Return the [x, y] coordinate for the center point of the cell that contains the specified text.  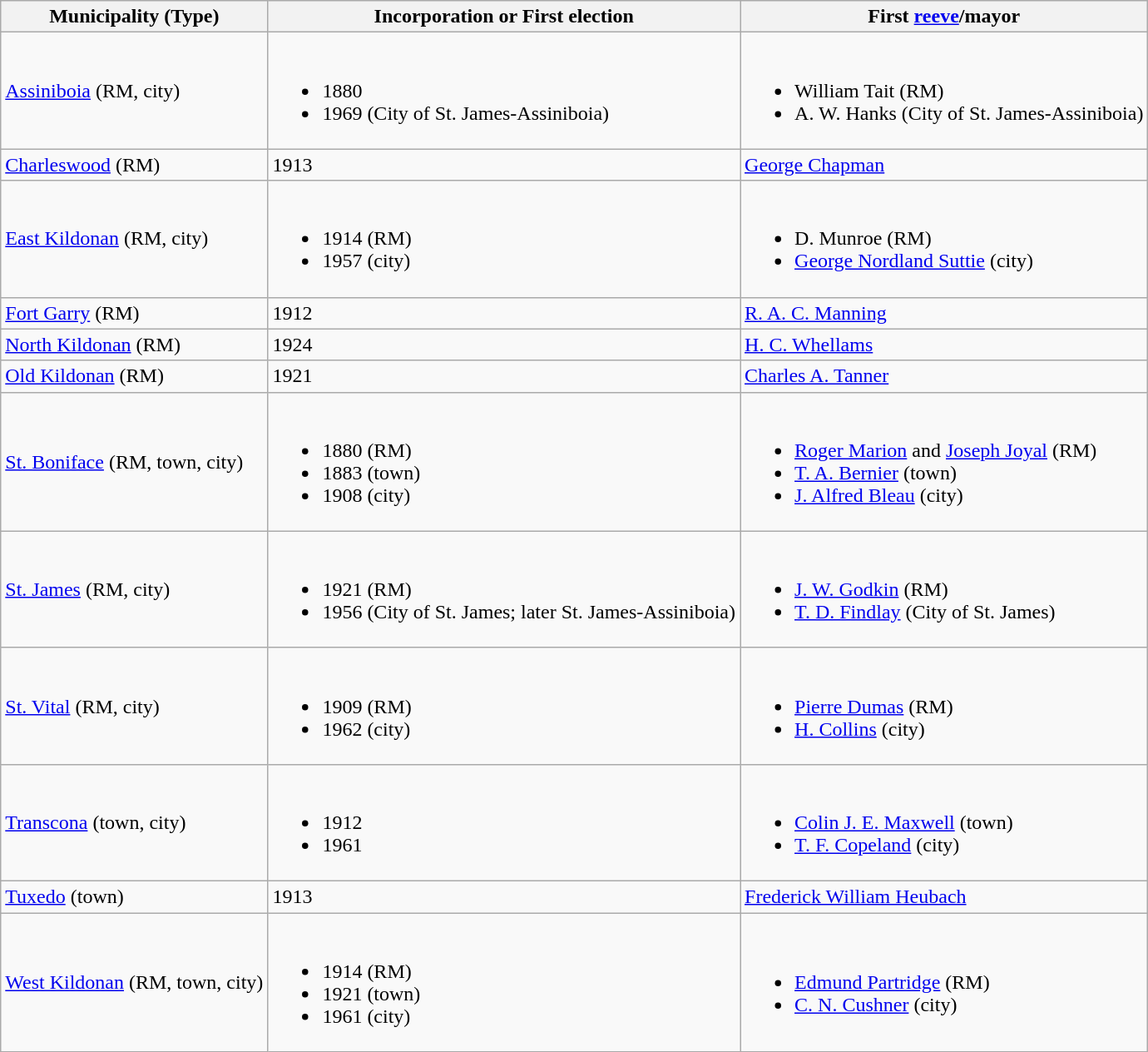
George Chapman [944, 165]
William Tait (RM)A. W. Hanks (City of St. James-Assiniboia) [944, 91]
R. A. C. Manning [944, 313]
Edmund Partridge (RM)C. N. Cushner (city) [944, 982]
D. Munroe (RM)George Nordland Suttie (city) [944, 239]
Roger Marion and Joseph Joyal (RM)T. A. Bernier (town)J. Alfred Bleau (city) [944, 461]
Charles A. Tanner [944, 376]
1880 (RM)1883 (town)1908 (city) [504, 461]
Assiniboia (RM, city) [135, 91]
Frederick William Heubach [944, 896]
1914 (RM)1957 (city) [504, 239]
First reeve/mayor [944, 17]
Fort Garry (RM) [135, 313]
J. W. Godkin (RM)T. D. Findlay (City of St. James) [944, 589]
1909 (RM)1962 (city) [504, 706]
1921 [504, 376]
Pierre Dumas (RM)H. Collins (city) [944, 706]
1912 [504, 313]
St. Boniface (RM, town, city) [135, 461]
East Kildonan (RM, city) [135, 239]
Tuxedo (town) [135, 896]
Transcona (town, city) [135, 822]
Old Kildonan (RM) [135, 376]
Colin J. E. Maxwell (town)T. F. Copeland (city) [944, 822]
Incorporation or First election [504, 17]
Municipality (Type) [135, 17]
St. James (RM, city) [135, 589]
1924 [504, 345]
North Kildonan (RM) [135, 345]
18801969 (City of St. James-Assiniboia) [504, 91]
West Kildonan (RM, town, city) [135, 982]
Charleswood (RM) [135, 165]
1914 (RM)1921 (town)1961 (city) [504, 982]
St. Vital (RM, city) [135, 706]
H. C. Whellams [944, 345]
1921 (RM)1956 (City of St. James; later St. James-Assiniboia) [504, 589]
19121961 [504, 822]
